Find where the given text appears and provide that cell's center as [x, y] coordinate. 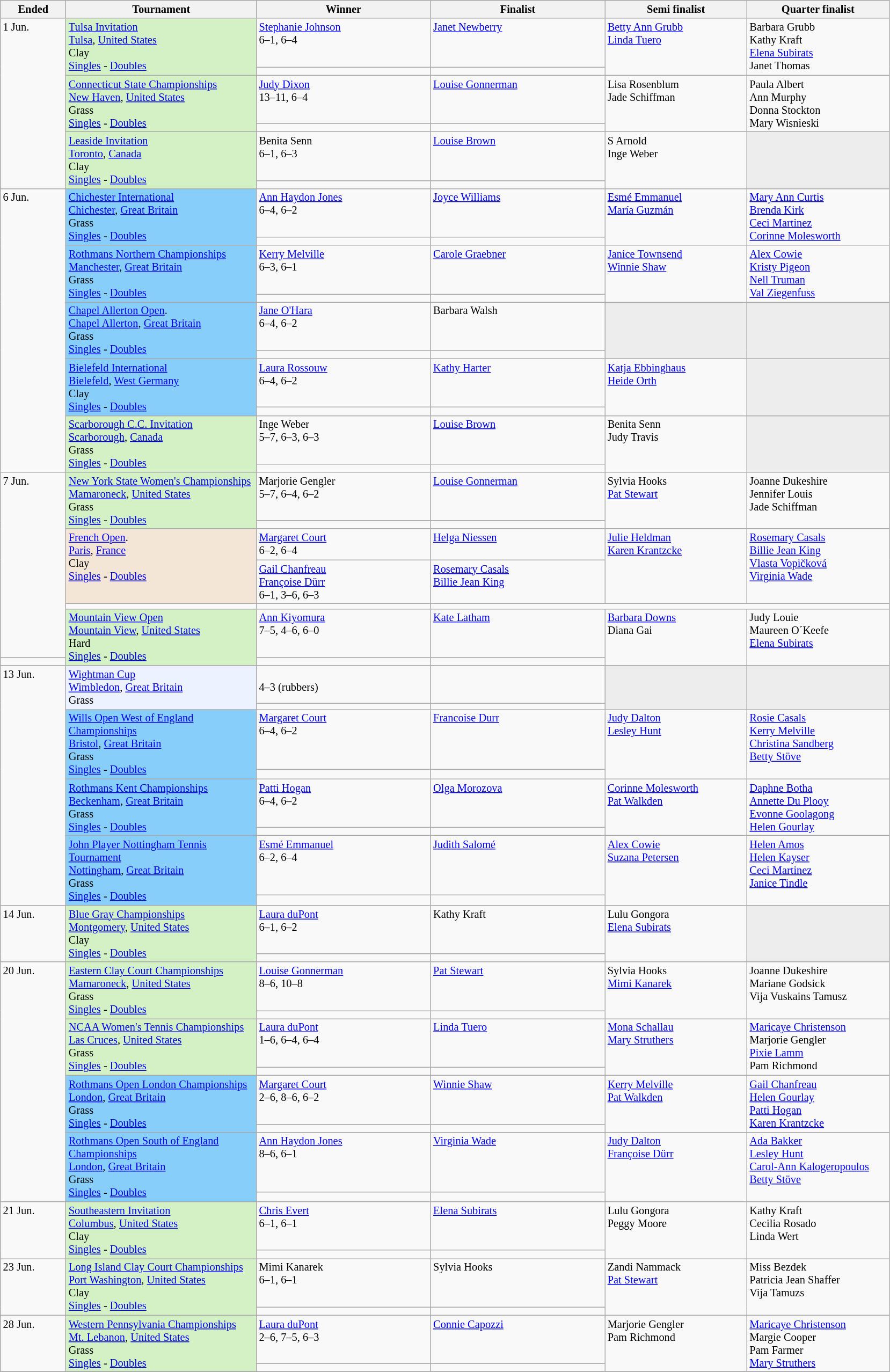
Finalist [517, 9]
Marjorie Gengler Pam Richmond [676, 1344]
Quarter finalist [818, 9]
Winnie Shaw [517, 1099]
Carole Graebner [517, 269]
13 Jun. [33, 786]
Judy Dalton Françoise Dürr [676, 1167]
Esmé Emmanuel María Guzmán [676, 217]
French Open.Paris, FranceClaySingles - Doubles [161, 566]
Wills Open West of England ChampionshipsBristol, Great BritainGrassSingles - Doubles [161, 744]
Maricaye Christenson Margie Cooper Pam Farmer Mary Struthers [818, 1344]
Judy Louie Maureen O´Keefe Elena Subirats [818, 637]
Tulsa InvitationTulsa, United StatesClaySingles - Doubles [161, 47]
20 Jun. [33, 1082]
Barbara Grubb Kathy Kraft Elena Subirats Janet Thomas [818, 47]
Katja Ebbinghaus Heide Orth [676, 387]
Southeastern InvitationColumbus, United StatesClaySingles - Doubles [161, 1230]
Kate Latham [517, 633]
Laura duPont1–6, 6–4, 6–4 [344, 1042]
Semi finalist [676, 9]
6 Jun. [33, 330]
Jane O'Hara 6–4, 6–2 [344, 326]
Laura Rossouw6–4, 6–2 [344, 383]
Kerry Melville Pat Walkden [676, 1104]
Janice Townsend Winnie Shaw [676, 274]
Rothmans Open London ChampionshipsLondon, Great BritainGrassSingles - Doubles [161, 1104]
Stephanie Johnson 6–1, 6–4 [344, 42]
1 Jun. [33, 103]
Laura duPont 6–1, 6–2 [344, 929]
S Arnold Inge Weber [676, 160]
Francoise Durr [517, 739]
7 Jun. [33, 565]
Tournament [161, 9]
Daphne Botha Annette Du Plooy Evonne Goolagong Helen Gourlay [818, 807]
Ann Kiyomura 7–5, 4–6, 6–0 [344, 633]
Linda Tuero [517, 1042]
Margaret Court 6–2, 6–4 [344, 544]
Elena Subirats [517, 1225]
Judy Dalton Lesley Hunt [676, 744]
Alex Cowie Kristy Pigeon Nell Truman Val Ziegenfuss [818, 274]
Rosie Casals Kerry Melville Christina Sandberg Betty Stöve [818, 744]
Chichester InternationalChichester, Great BritainGrassSingles - Doubles [161, 217]
Patti Hogan6–4, 6–2 [344, 803]
21 Jun. [33, 1230]
Benita Senn6–1, 6–3 [344, 156]
Inge Weber5–7, 6–3, 6–3 [344, 440]
Margaret Court6–4, 6–2 [344, 739]
Marjorie Gengler5–7, 6–4, 6–2 [344, 496]
Bielefeld InternationalBielefeld, West GermanyClaySingles - Doubles [161, 387]
Alex Cowie Suzana Petersen [676, 870]
Joyce Williams [517, 213]
Connie Capozzi [517, 1339]
Kathy Harter [517, 383]
Mimi Kanarek 6–1, 6–1 [344, 1282]
Gail Chanfreau Françoise Dürr 6–1, 3–6, 6–3 [344, 582]
Virginia Wade [517, 1162]
Kerry Melville6–3, 6–1 [344, 269]
Ann Haydon Jones6–4, 6–2 [344, 213]
Rothmans Kent ChampionshipsBeckenham, Great BritainGrassSingles - Doubles [161, 807]
Paula Albert Ann Murphy Donna Stockton Mary Wisnieski [818, 104]
Margaret Court 2–6, 8–6, 6–2 [344, 1099]
4–3 (rubbers) [344, 684]
Miss Bezdek Patricia Jean Shaffer Vija Tamuzs [818, 1287]
Corinne Molesworth Pat Walkden [676, 807]
Helen Amos Helen Kayser Ceci Martinez Janice Tindle [818, 870]
Pat Stewart [517, 986]
Joanne Dukeshire Jennifer Louis Jade Schiffman [818, 500]
Louise Gonnerman8–6, 10–8 [344, 986]
Zandi Nammack Pat Stewart [676, 1287]
Rothmans Open South of England ChampionshipsLondon, Great BritainGrassSingles - Doubles [161, 1167]
Julie Heldman Karen Krantzcke [676, 566]
Lulu Gongora Elena Subirats [676, 933]
Sylvia Hooks [517, 1282]
Mary Ann Curtis Brenda Kirk Ceci Martinez Corinne Molesworth [818, 217]
Ended [33, 9]
Barbara Downs Diana Gai [676, 637]
Connecticut State ChampionshipsNew Haven, United StatesGrassSingles - Doubles [161, 104]
Wightman CupWimbledon, Great Britain Grass [161, 688]
Leaside InvitationToronto, CanadaClaySingles - Doubles [161, 160]
Blue Gray ChampionshipsMontgomery, United StatesClaySingles - Doubles [161, 933]
Ada Bakker Lesley Hunt Carol-Ann Kalogeropoulos Betty Stöve [818, 1167]
Judy Dixon13–11, 6–4 [344, 99]
Esmé Emmanuel 6–2, 6–4 [344, 865]
Chapel Allerton Open.Chapel Allerton, Great BritainGrassSingles - Doubles [161, 330]
Kathy Kraft Cecilia Rosado Linda Wert [818, 1230]
Long Island Clay Court ChampionshipsPort Washington, United StatesClaySingles - Doubles [161, 1287]
Helga Niessen [517, 544]
Janet Newberry [517, 42]
Chris Evert 6–1, 6–1 [344, 1225]
Gail Chanfreau Helen Gourlay Patti Hogan Karen Krantzcke [818, 1104]
Lulu Gongora Peggy Moore [676, 1230]
Benita Senn Judy Travis [676, 444]
14 Jun. [33, 933]
Joanne Dukeshire Mariane Godsick Vija Vuskains Tamusz [818, 990]
Rosemary Casals Billie Jean King [517, 582]
28 Jun. [33, 1344]
Scarborough C.C. InvitationScarborough, CanadaGrassSingles - Doubles [161, 444]
Betty Ann Grubb Linda Tuero [676, 47]
Lisa Rosenblum Jade Schiffman [676, 104]
Rosemary Casals Billie Jean King Vlasta Vopičková Virginia Wade [818, 566]
Eastern Clay Court ChampionshipsMamaroneck, United StatesGrassSingles - Doubles [161, 990]
NCAA Women's Tennis Championships Las Cruces, United StatesGrassSingles - Doubles [161, 1047]
Laura duPont 2–6, 7–5, 6–3 [344, 1339]
Barbara Walsh [517, 326]
Mona Schallau Mary Struthers [676, 1047]
John Player Nottingham Tennis TournamentNottingham, Great BritainGrassSingles - Doubles [161, 870]
Judith Salomé [517, 865]
Sylvia Hooks Pat Stewart [676, 500]
Ann Haydon Jones 8–6, 6–1 [344, 1162]
Winner [344, 9]
Mountain View Open Mountain View, United StatesHardSingles - Doubles [161, 637]
Rothmans Northern ChampionshipsManchester, Great BritainGrassSingles - Doubles [161, 274]
New York State Women's ChampionshipsMamaroneck, United StatesGrassSingles - Doubles [161, 500]
Maricaye Christenson Marjorie Gengler Pixie Lamm Pam Richmond [818, 1047]
Sylvia Hooks Mimi Kanarek [676, 990]
Olga Morozova [517, 803]
23 Jun. [33, 1287]
Western Pennsylvania ChampionshipsMt. Lebanon, United StatesGrassSingles - Doubles [161, 1344]
Kathy Kraft [517, 929]
